Find where the given text appears and provide that cell's center as (X, Y) coordinate. 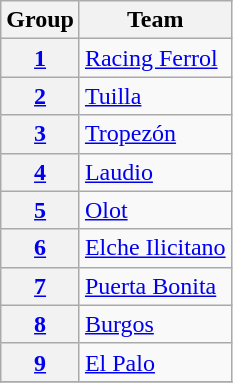
5 (40, 210)
Tuilla (155, 96)
Elche Ilicitano (155, 248)
Team (155, 20)
Burgos (155, 324)
8 (40, 324)
7 (40, 286)
Racing Ferrol (155, 58)
4 (40, 172)
1 (40, 58)
2 (40, 96)
9 (40, 362)
6 (40, 248)
3 (40, 134)
Laudio (155, 172)
Olot (155, 210)
El Palo (155, 362)
Tropezón (155, 134)
Puerta Bonita (155, 286)
Group (40, 20)
